Return the (x, y) coordinate for the center point of the cell that contains the specified text.  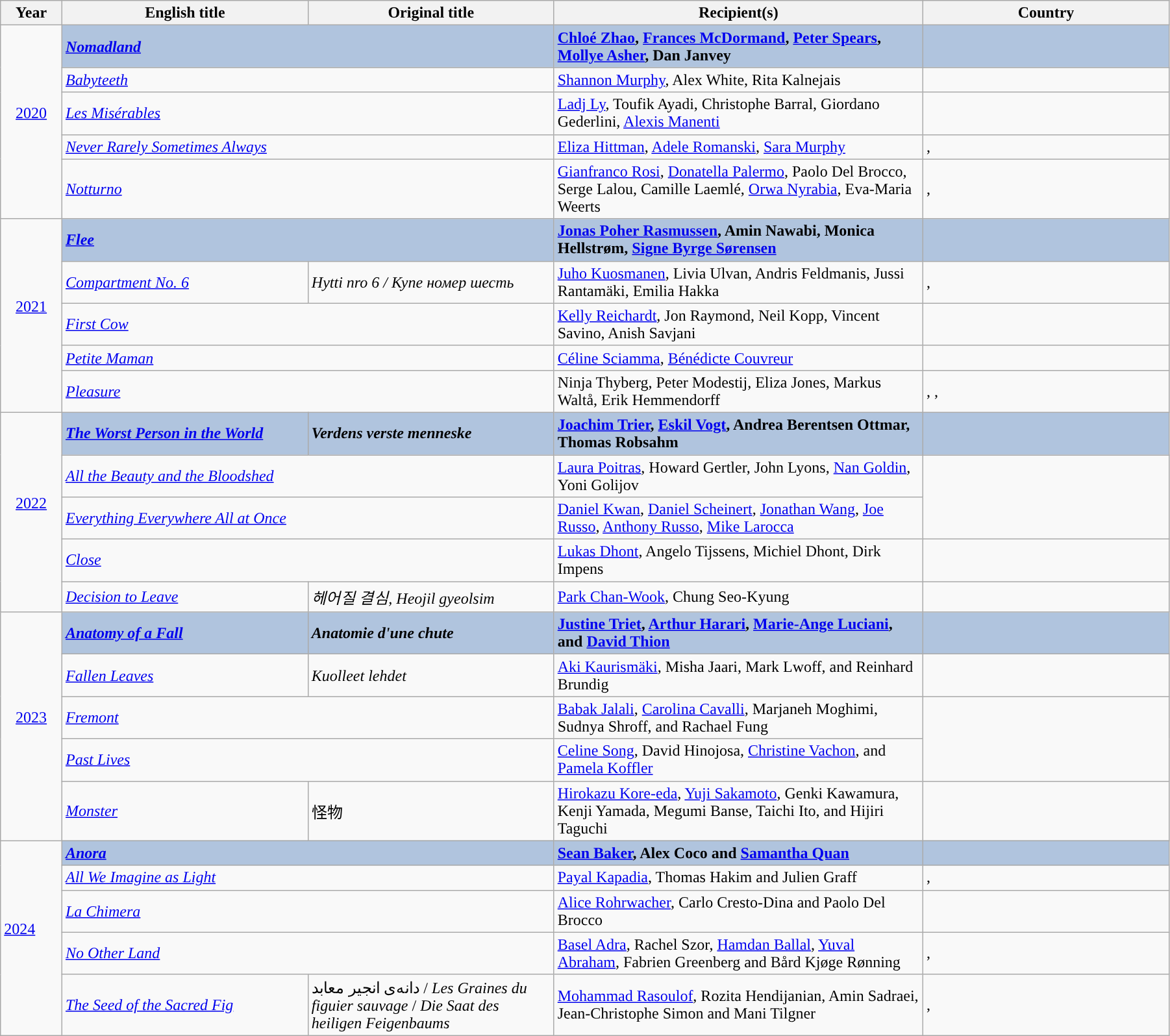
Justine Triet, Arthur Harari, Marie-Ange Luciani, and David Thion (738, 634)
Babak Jalali, Carolina Cavalli, Marjaneh Moghimi, Sudnya Shroff, and Rachael Fung (738, 718)
All We Imagine as Light (308, 878)
Payal Kapadia, Thomas Hakim and Julien Graff (738, 878)
2020 (31, 122)
Monster (184, 811)
Daniel Kwan, Daniel Scheinert, Jonathan Wang, Joe Russo, Anthony Russo, Mike Larocca (738, 518)
Compartment No. 6 (184, 282)
All the Beauty and the Bloodshed (308, 475)
Original title (431, 13)
怪物 (431, 811)
Flee (308, 240)
Past Lives (308, 759)
Fremont (308, 718)
Sean Baker, Alex Coco and Samantha Quan (738, 853)
Nomadland (308, 47)
Anatomie d'une chute (431, 634)
Chloé Zhao, Frances McDormand, Peter Spears, Mollye Asher, Dan Janvey (738, 47)
2024 (31, 938)
Anatomy of a Fall (184, 634)
Kuolleet lehdet (431, 675)
Les Misérables (308, 113)
Babyteeth (308, 80)
Close (308, 561)
2023 (31, 726)
Ninja Thyberg, Peter Modestij, Eliza Jones, Markus Waltå, Erik Hemmendorff (738, 391)
, , (1047, 391)
Mohammad Rasoulof, Rozita Hendijanian, Amin Sadraei, Jean-Christophe Simon and Mani Tilgner (738, 1005)
Eliza Hittman, Adele Romanski, Sara Murphy (738, 147)
Fallen Leaves (184, 675)
Joachim Trier, Eskil Vogt, Andrea Berentsen Ottmar, Thomas Robsahm (738, 434)
Shannon Murphy, Alex White, Rita Kalnejais (738, 80)
Alice Rohrwacher, Carlo Cresto-Dina and Paolo Del Brocco (738, 911)
English title (184, 13)
Decision to Leave (184, 597)
Anora (308, 853)
Laura Poitras, Howard Gertler, John Lyons, Nan Goldin, Yoni Golijov (738, 475)
Everything Everywhere All at Once (308, 518)
Hytti nro 6 / Купе номер шесть (431, 282)
Lukas Dhont, Angelo Tijssens, Michiel Dhont, Dirk Impens (738, 561)
Verdens verste menneske (431, 434)
Hirokazu Kore-eda, Yuji Sakamoto, Genki Kawamura, Kenji Yamada, Megumi Banse, Taichi Ito, and Hijiri Taguchi (738, 811)
Celine Song, David Hinojosa, Christine Vachon, and Pamela Koffler (738, 759)
Never Rarely Sometimes Always (308, 147)
Petite Maman (308, 358)
Basel Adra, Rachel Szor, Hamdan Ballal, Yuval Abraham, Fabrien Greenberg and Bård Kjøge Rønning (738, 953)
Aki Kaurismäki, Misha Jaari, Mark Lwoff, and Reinhard Brundig (738, 675)
Pleasure (308, 391)
헤어질 결심, Heojil gyeolsim (431, 597)
Céline Sciamma, Bénédicte Couvreur (738, 358)
The Worst Person in the World (184, 434)
Juho Kuosmanen, Livia Ulvan, Andris Feldmanis, Jussi Rantamäki, Emilia Hakka (738, 282)
2021 (31, 315)
Kelly Reichardt, Jon Raymond, Neil Kopp, Vincent Savino, Anish Savjani (738, 325)
2022 (31, 512)
Park Chan-Wook, Chung Seo-Kyung (738, 597)
Ladj Ly, Toufik Ayadi, Christophe Barral, Giordano Gederlini, Alexis Manenti (738, 113)
Gianfranco Rosi, Donatella Palermo, Paolo Del Brocco, Serge Lalou, Camille Laemlé, Orwa Nyrabia, Eva-Maria Weerts (738, 189)
دانه‌ی انجیر معابد / Les Graines du figuier sauvage / Die Saat des heiligen Feigenbaums (431, 1005)
First Cow (308, 325)
Year (31, 13)
Country (1047, 13)
The Seed of the Sacred Fig (184, 1005)
Jonas Poher Rasmussen, Amin Nawabi, Monica Hellstrøm, Signe Byrge Sørensen (738, 240)
La Chimera (308, 911)
Recipient(s) (738, 13)
No Other Land (308, 953)
Notturno (308, 189)
